For the text-containing cell, return its midpoint in (X, Y) coordinate format. 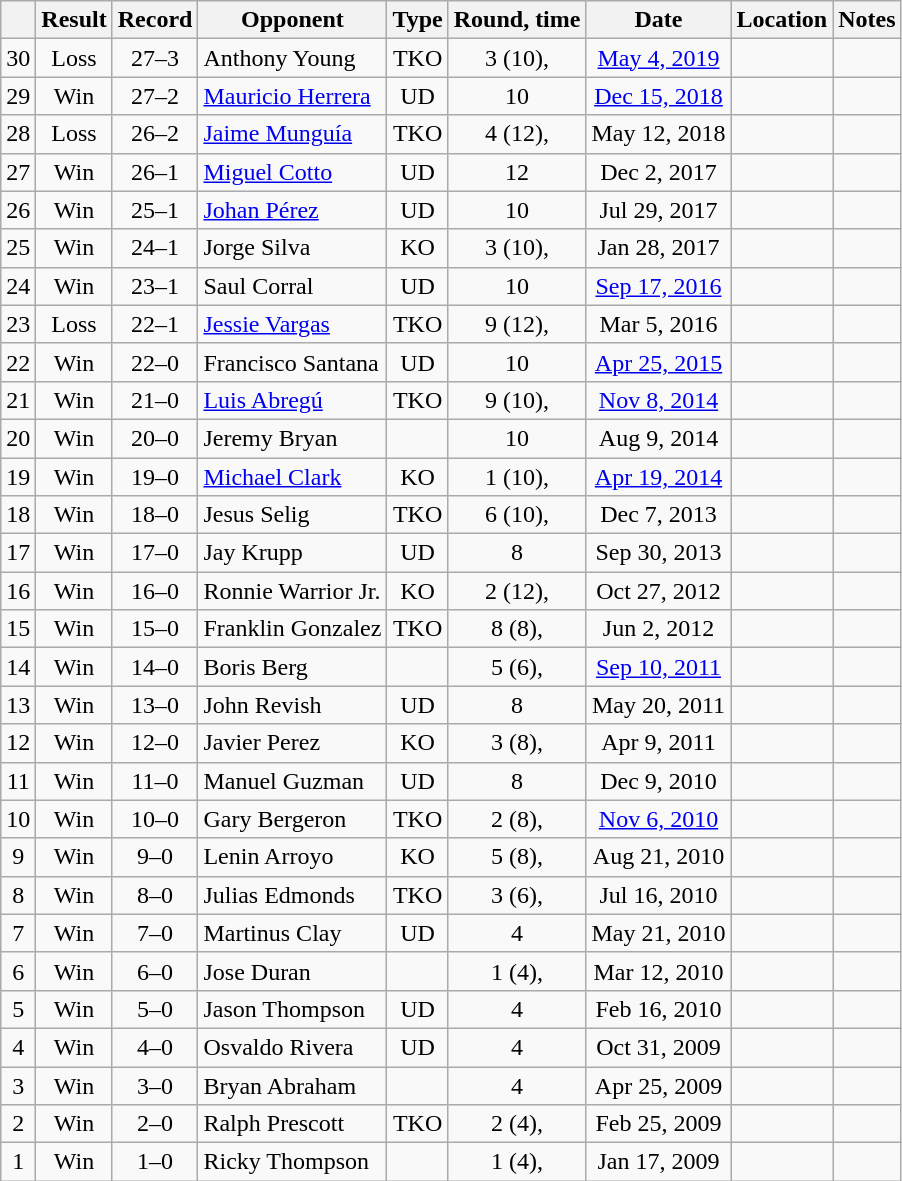
18 (18, 515)
29 (18, 96)
17 (18, 553)
13 (18, 705)
Apr 25, 2009 (658, 1085)
Jose Duran (292, 971)
Gary Bergeron (292, 819)
25 (18, 248)
Oct 27, 2012 (658, 591)
Aug 21, 2010 (658, 857)
Notes (867, 20)
22–1 (155, 324)
Francisco Santana (292, 362)
14 (18, 667)
27 (18, 172)
May 21, 2010 (658, 933)
Jul 29, 2017 (658, 210)
5–0 (155, 1009)
Location (782, 20)
19 (18, 477)
3–0 (155, 1085)
Dec 15, 2018 (658, 96)
Round, time (517, 20)
2 (12), (517, 591)
Dec 2, 2017 (658, 172)
28 (18, 134)
6 (10), (517, 515)
23–1 (155, 286)
22–0 (155, 362)
3 (18, 1085)
Mauricio Herrera (292, 96)
Ricky Thompson (292, 1162)
Aug 9, 2014 (658, 438)
2 (8), (517, 819)
Date (658, 20)
May 20, 2011 (658, 705)
16 (18, 591)
2 (4), (517, 1124)
Miguel Cotto (292, 172)
John Revish (292, 705)
21–0 (155, 400)
6 (18, 971)
15 (18, 629)
Anthony Young (292, 58)
11 (18, 781)
Martinus Clay (292, 933)
27–3 (155, 58)
17–0 (155, 553)
Ronnie Warrior Jr. (292, 591)
Jesus Selig (292, 515)
20 (18, 438)
Oct 31, 2009 (658, 1047)
Dec 7, 2013 (658, 515)
5 (8), (517, 857)
Record (155, 20)
Jan 28, 2017 (658, 248)
Sep 10, 2011 (658, 667)
Ralph Prescott (292, 1124)
1 (10), (517, 477)
9–0 (155, 857)
Jaime Munguía (292, 134)
13–0 (155, 705)
23 (18, 324)
21 (18, 400)
8–0 (155, 895)
3 (8), (517, 743)
Opponent (292, 20)
20–0 (155, 438)
2 (18, 1124)
7 (18, 933)
Apr 9, 2011 (658, 743)
Jan 17, 2009 (658, 1162)
3 (6), (517, 895)
26–1 (155, 172)
1 (18, 1162)
Julias Edmonds (292, 895)
7–0 (155, 933)
19–0 (155, 477)
22 (18, 362)
Mar 5, 2016 (658, 324)
Mar 12, 2010 (658, 971)
Jason Thompson (292, 1009)
Nov 8, 2014 (658, 400)
2–0 (155, 1124)
Jun 2, 2012 (658, 629)
Osvaldo Rivera (292, 1047)
9 (12), (517, 324)
26–2 (155, 134)
11–0 (155, 781)
1–0 (155, 1162)
Jorge Silva (292, 248)
Apr 19, 2014 (658, 477)
Michael Clark (292, 477)
16–0 (155, 591)
4 (12), (517, 134)
27–2 (155, 96)
18–0 (155, 515)
Feb 16, 2010 (658, 1009)
Javier Perez (292, 743)
Dec 9, 2010 (658, 781)
24 (18, 286)
26 (18, 210)
Saul Corral (292, 286)
6–0 (155, 971)
Result (74, 20)
15–0 (155, 629)
May 4, 2019 (658, 58)
Manuel Guzman (292, 781)
9 (10), (517, 400)
Franklin Gonzalez (292, 629)
Jay Krupp (292, 553)
Bryan Abraham (292, 1085)
Jessie Vargas (292, 324)
Luis Abregú (292, 400)
24–1 (155, 248)
14–0 (155, 667)
4–0 (155, 1047)
Nov 6, 2010 (658, 819)
Feb 25, 2009 (658, 1124)
Sep 17, 2016 (658, 286)
Boris Berg (292, 667)
12–0 (155, 743)
Johan Pérez (292, 210)
Lenin Arroyo (292, 857)
25–1 (155, 210)
8 (8), (517, 629)
5 (18, 1009)
Sep 30, 2013 (658, 553)
10–0 (155, 819)
9 (18, 857)
5 (6), (517, 667)
May 12, 2018 (658, 134)
30 (18, 58)
Jeremy Bryan (292, 438)
Type (418, 20)
Jul 16, 2010 (658, 895)
Apr 25, 2015 (658, 362)
